Find where the given text appears and provide that cell's center as [X, Y] coordinate. 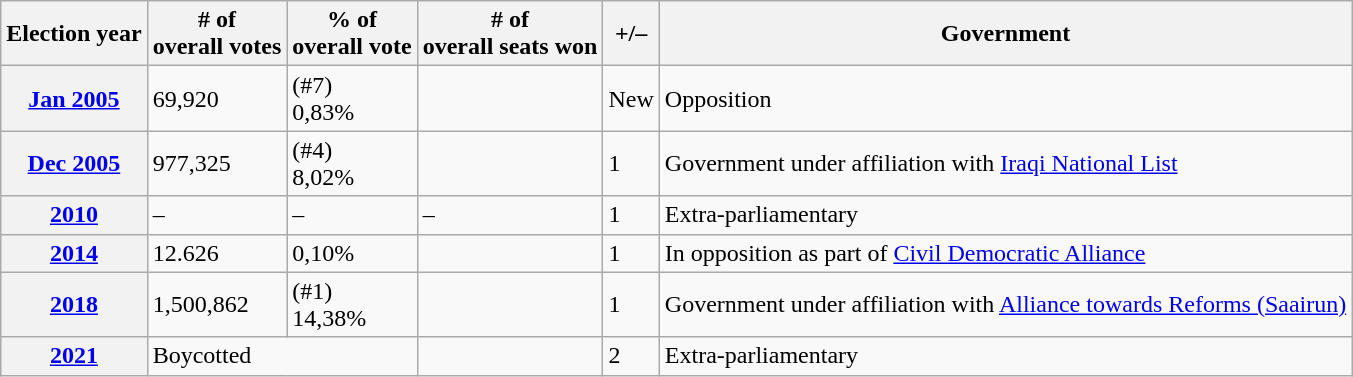
Government [1005, 34]
% ofoverall vote [352, 34]
+/– [631, 34]
(#4)8,02% [352, 164]
Opposition [1005, 98]
# ofoverall seats won [510, 34]
0,10% [352, 253]
(#7)0,83% [352, 98]
977,325 [217, 164]
2 [631, 356]
(#1)14,38% [352, 304]
1,500,862 [217, 304]
Boycotted [282, 356]
Government under affiliation with Iraqi National List [1005, 164]
2010 [74, 215]
Jan 2005 [74, 98]
Dec 2005 [74, 164]
12.626 [217, 253]
2021 [74, 356]
2014 [74, 253]
Government under affiliation with Alliance towards Reforms (Saairun) [1005, 304]
69,920 [217, 98]
Election year [74, 34]
2018 [74, 304]
New [631, 98]
In opposition as part of Civil Democratic Alliance [1005, 253]
# ofoverall votes [217, 34]
